For the text-containing cell, return its midpoint in (X, Y) coordinate format. 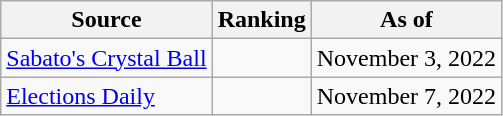
Source (106, 20)
November 3, 2022 (406, 58)
As of (406, 20)
Sabato's Crystal Ball (106, 58)
Elections Daily (106, 96)
November 7, 2022 (406, 96)
Ranking (262, 20)
